Locate the cell with the specified text and output its [x, y] center coordinate. 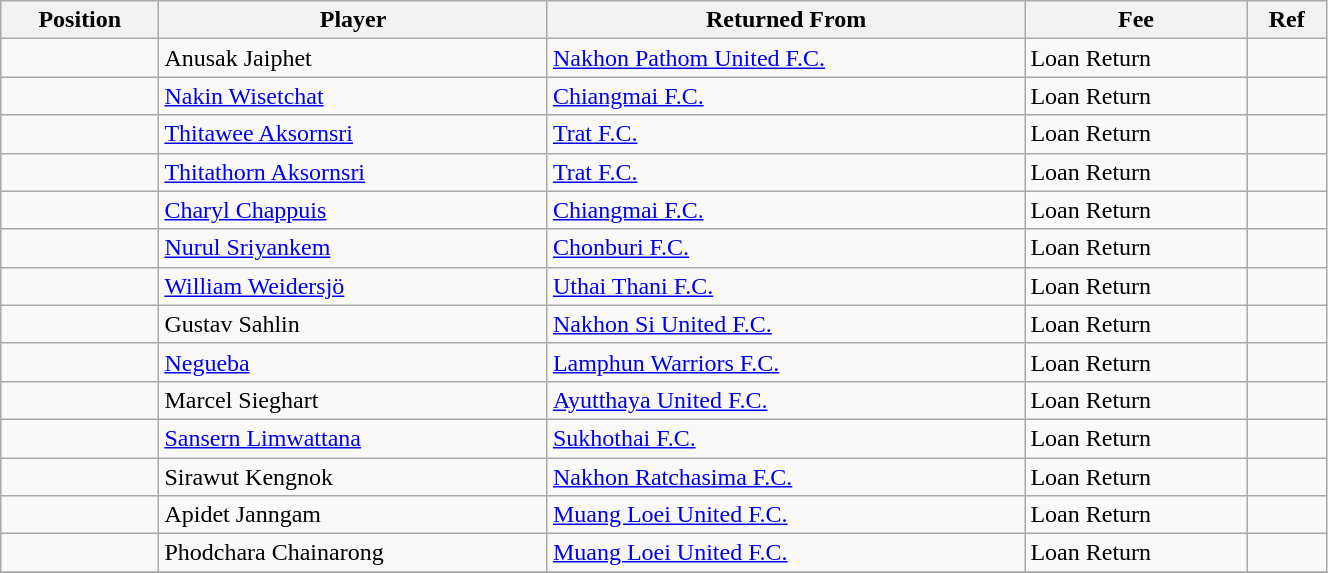
Nakhon Pathom United F.C. [786, 58]
Negueba [353, 362]
Anusak Jaiphet [353, 58]
Position [80, 20]
Fee [1136, 20]
Returned From [786, 20]
Apidet Janngam [353, 515]
Phodchara Chainarong [353, 553]
Nakhon Si United F.C. [786, 324]
Nakin Wisetchat [353, 96]
Sirawut Kengnok [353, 477]
Nakhon Ratchasima F.C. [786, 477]
Sukhothai F.C. [786, 438]
Uthai Thani F.C. [786, 286]
Thitathorn Aksornsri [353, 172]
Marcel Sieghart [353, 400]
Player [353, 20]
Ref [1286, 20]
Lamphun Warriors F.C. [786, 362]
Nurul Sriyankem [353, 248]
Ayutthaya United F.C. [786, 400]
Chonburi F.C. [786, 248]
William Weidersjö [353, 286]
Gustav Sahlin [353, 324]
Charyl Chappuis [353, 210]
Thitawee Aksornsri [353, 134]
Sansern Limwattana [353, 438]
